Pinpoint the cell where the given text exists, returning its [x, y] midpoint coordinate. 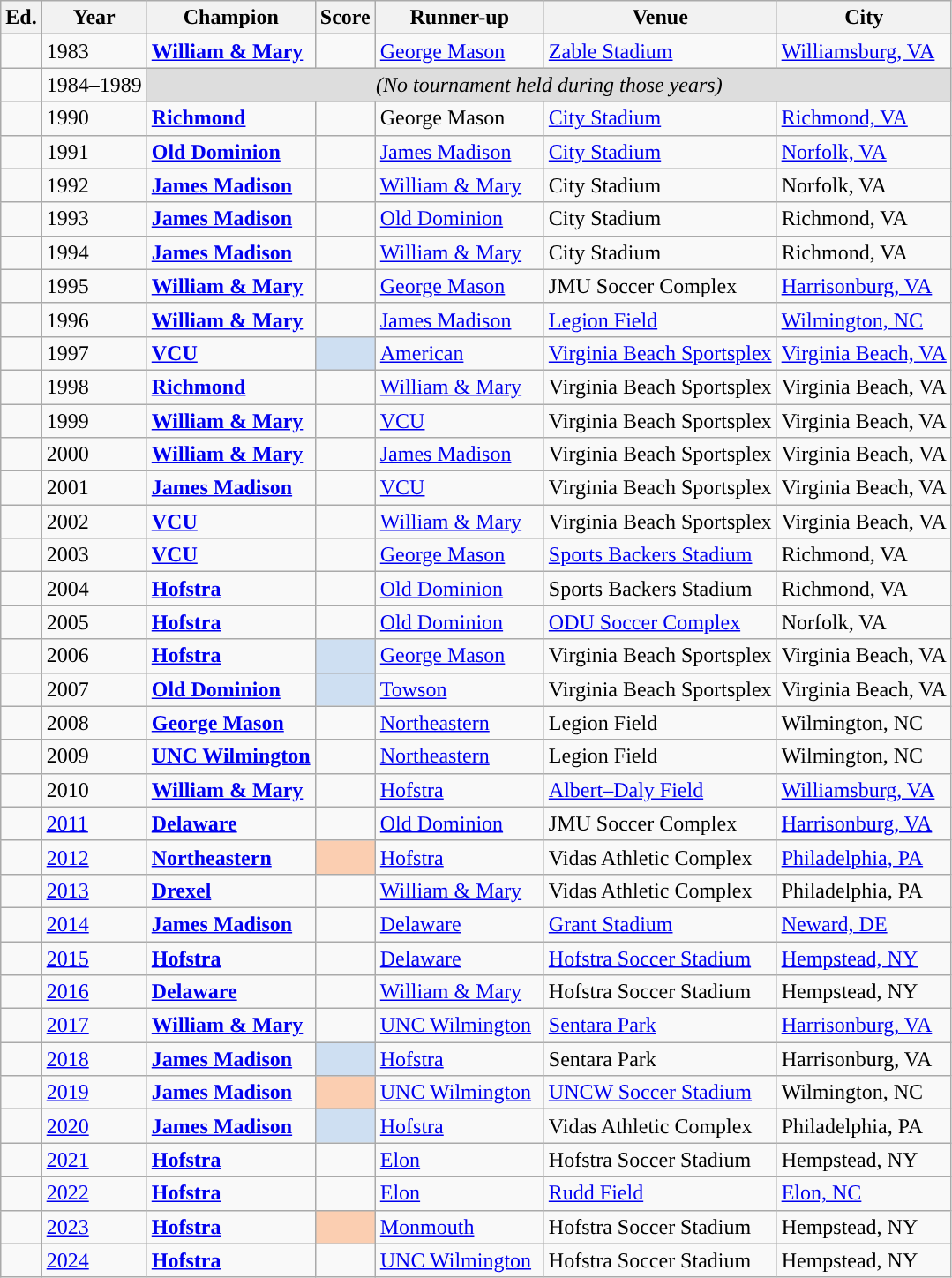
Grant Stadium [660, 924]
2024 [94, 1260]
Venue [660, 18]
2018 [94, 1059]
2014 [94, 924]
2004 [94, 589]
Albert–Daly Field [660, 790]
2005 [94, 622]
2003 [94, 555]
2013 [94, 891]
2012 [94, 857]
Runner-up [459, 18]
Score [345, 18]
2002 [94, 522]
American [459, 353]
Drexel [231, 891]
1999 [94, 421]
1996 [94, 319]
2016 [94, 992]
Elon, NC [864, 1193]
ODU Soccer Complex [660, 622]
Monmouth [459, 1227]
2006 [94, 656]
City [864, 18]
Rudd Field [660, 1193]
1992 [94, 185]
2023 [94, 1227]
2015 [94, 958]
1990 [94, 118]
Neward, DE [864, 924]
2011 [94, 823]
1991 [94, 152]
2009 [94, 756]
1983 [94, 51]
2007 [94, 689]
Towson [459, 689]
2010 [94, 790]
2019 [94, 1093]
1993 [94, 219]
1995 [94, 286]
2021 [94, 1160]
1984–1989 [94, 85]
2022 [94, 1193]
Ed. [21, 18]
2008 [94, 723]
2000 [94, 455]
(No tournament held during those years) [549, 85]
Zable Stadium [660, 51]
2001 [94, 488]
1994 [94, 252]
Champion [231, 18]
UNCW Soccer Stadium [660, 1093]
1998 [94, 387]
1997 [94, 353]
2020 [94, 1126]
Year [94, 18]
2017 [94, 1026]
